Detect which cell encompasses the target text, then output its (X, Y) center coordinate. 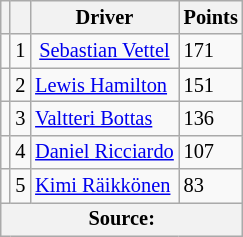
Kimi Räikkönen (104, 186)
Points (211, 17)
Driver (104, 17)
136 (211, 118)
Daniel Ricciardo (104, 152)
2 (20, 85)
Source: (122, 219)
5 (20, 186)
151 (211, 85)
83 (211, 186)
107 (211, 152)
3 (20, 118)
Sebastian Vettel (104, 51)
Valtteri Bottas (104, 118)
4 (20, 152)
1 (20, 51)
Lewis Hamilton (104, 85)
171 (211, 51)
